Locate the cell with the specified text and output its (X, Y) center coordinate. 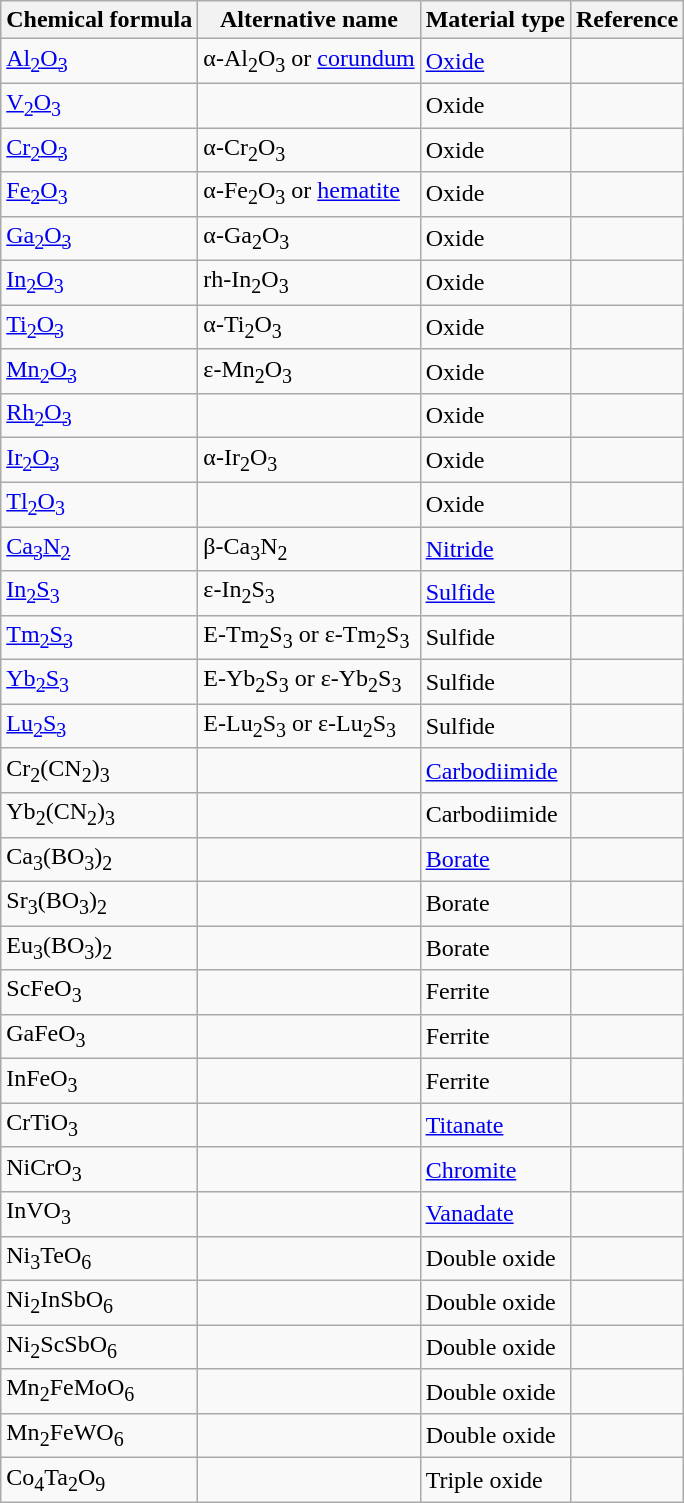
α-Ti2O3 (309, 327)
ScFeO3 (100, 992)
Fe2O3 (100, 194)
Ni2ScSbO6 (100, 1347)
E-Tm2S3 or ε-Tm2S3 (309, 637)
Titanate (495, 1125)
Triple oxide (495, 1480)
rh-In2O3 (309, 283)
Ga2O3 (100, 238)
Chromite (495, 1169)
β-Ca3N2 (309, 549)
α-Ir2O3 (309, 460)
ε-In2S3 (309, 593)
α-Cr2O3 (309, 150)
GaFeO3 (100, 1036)
In2O3 (100, 283)
Chemical formula (100, 20)
InVO3 (100, 1214)
Mn2FeWO6 (100, 1435)
Eu3(BO3)2 (100, 948)
α-Al2O3 or corundum (309, 61)
E-Lu2S3 or ε-Lu2S3 (309, 726)
α-Fe2O3 or hematite (309, 194)
Ti2O3 (100, 327)
Vanadate (495, 1214)
α-Ga2O3 (309, 238)
Co4Ta2O9 (100, 1480)
Tm2S3 (100, 637)
V2O3 (100, 105)
Cr2(CN2)3 (100, 770)
Rh2O3 (100, 416)
Material type (495, 20)
Mn2O3 (100, 371)
NiCrO3 (100, 1169)
Alternative name (309, 20)
Ca3(BO3)2 (100, 859)
CrTiO3 (100, 1125)
Ir2O3 (100, 460)
ε-Mn2O3 (309, 371)
Al2O3 (100, 61)
Reference (626, 20)
Ni3TeO6 (100, 1258)
Tl2O3 (100, 504)
Yb2S3 (100, 682)
Ca3N2 (100, 549)
E-Yb2S3 or ε-Yb2S3 (309, 682)
In2S3 (100, 593)
Mn2FeMoO6 (100, 1391)
Ni2InSbO6 (100, 1302)
Lu2S3 (100, 726)
Cr2O3 (100, 150)
InFeO3 (100, 1081)
Nitride (495, 549)
Yb2(CN2)3 (100, 815)
Sr3(BO3)2 (100, 903)
